Detect which cell encompasses the target text, then output its [X, Y] center coordinate. 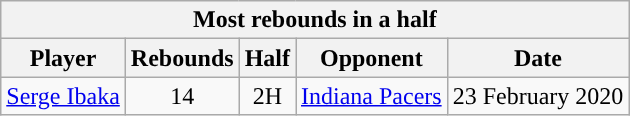
23 February 2020 [538, 96]
Date [538, 58]
Opponent [372, 58]
Half [267, 58]
Rebounds [182, 58]
14 [182, 96]
2H [267, 96]
Serge Ibaka [64, 96]
Most rebounds in a half [315, 20]
Indiana Pacers [372, 96]
Player [64, 58]
